Find where the given text appears and provide that cell's center as [x, y] coordinate. 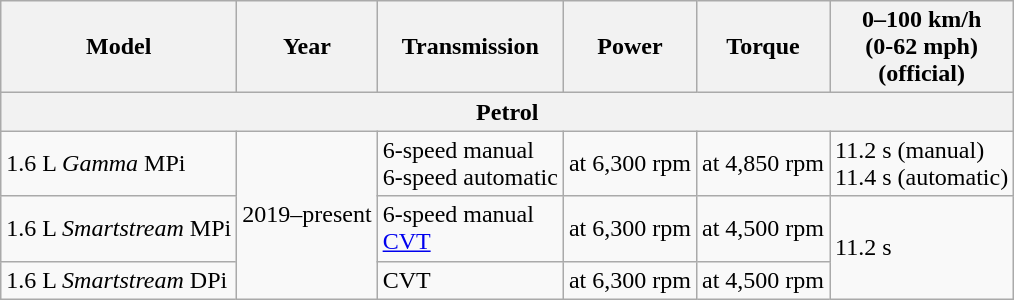
6-speed manual6-speed automatic [470, 164]
1.6 L Smartstream DPi [119, 280]
Petrol [508, 112]
Model [119, 47]
6-speed manualCVT [470, 228]
1.6 L Smartstream MPi [119, 228]
at 4,850 rpm [762, 164]
11.2 s [922, 248]
Torque [762, 47]
Power [630, 47]
0–100 km/h(0-62 mph)(official) [922, 47]
CVT [470, 280]
11.2 s (manual)11.4 s (automatic) [922, 164]
Transmission [470, 47]
Year [307, 47]
2019–present [307, 215]
1.6 L Gamma MPi [119, 164]
